Determine the [X, Y] coordinate at the center of the cell enclosing the given text.  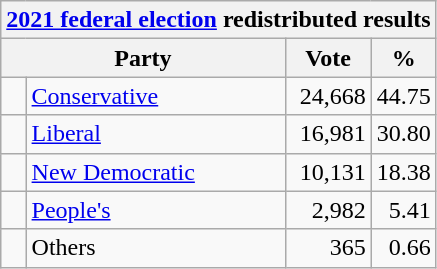
Liberal [156, 134]
Vote [328, 58]
New Democratic [156, 172]
Others [156, 248]
10,131 [328, 172]
2,982 [328, 210]
18.38 [404, 172]
5.41 [404, 210]
30.80 [404, 134]
People's [156, 210]
44.75 [404, 96]
Conservative [156, 96]
% [404, 58]
Party [143, 58]
24,668 [328, 96]
2021 federal election redistributed results [218, 20]
365 [328, 248]
16,981 [328, 134]
0.66 [404, 248]
